Return [x, y] of the center of cell containing provided text 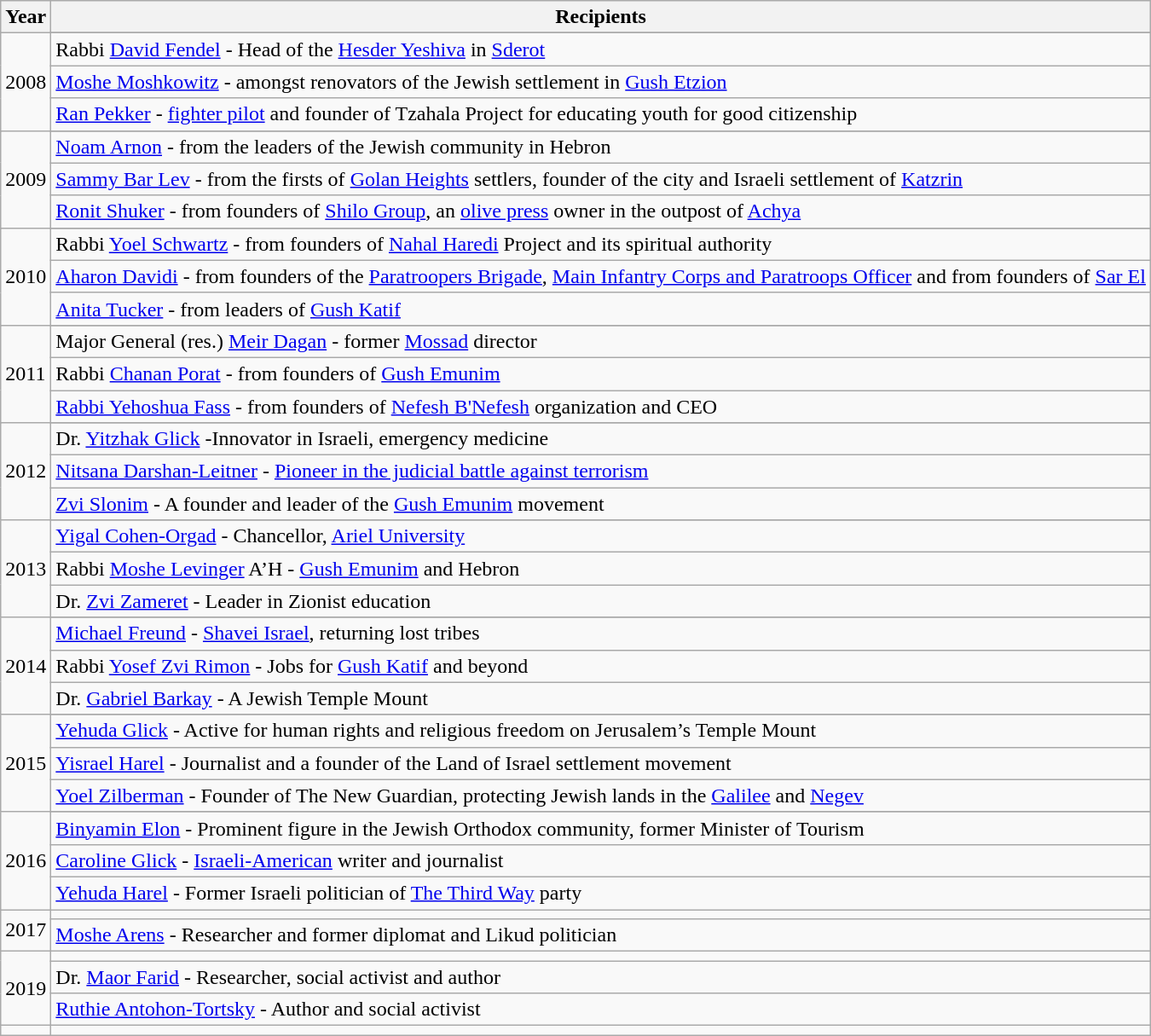
Dr. Maor Farid - Researcher, social activist and author [601, 977]
Ronit Shuker - from founders of Shilo Group, an olive press owner in the outpost of Achya [601, 211]
Aharon Davidi - from founders of the Paratroopers Brigade, Main Infantry Corps and Paratroops Officer and from founders of Sar El [601, 276]
Nitsana Darshan-Leitner - Pioneer in the judicial battle against terrorism [601, 472]
2010 [26, 276]
Moshe Moshkowitz - amongst renovators of the Jewish settlement in Gush Etzion [601, 82]
Noam Arnon - from the leaders of the Jewish community in Hebron [601, 147]
Michael Freund - Shavei Israel, returning lost tribes [601, 634]
Year [26, 17]
Ruthie Antohon-Tortsky - Author and social activist [601, 1010]
Yehuda Harel - Former Israeli politician of The Third Way party [601, 893]
Anita Tucker - from leaders of Gush Katif [601, 309]
Yisrael Harel - Journalist and a founder of the Land of Israel settlement movement [601, 763]
Yehuda Glick - Active for human rights and religious freedom on Jerusalem’s Temple Mount [601, 731]
Yoel Zilberman - Founder of The New Guardian, protecting Jewish lands in the Galilee and Negev [601, 796]
Zvi Slonim - A founder and leader of the Gush Emunim movement [601, 504]
2016 [26, 860]
Rabbi Yosef Zvi Rimon - Jobs for Gush Katif and beyond [601, 666]
2013 [26, 569]
2019 [26, 989]
Dr. Gabriel Barkay - A Jewish Temple Mount [601, 698]
2011 [26, 373]
2017 [26, 929]
Moshe Arens - Researcher and former diplomat and Likud politician [601, 935]
Rabbi Moshe Levinger A’H - Gush Emunim and Hebron [601, 569]
Rabbi Yehoshua Fass - from founders of Nefesh B'Nefesh organization and CEO [601, 407]
Sammy Bar Lev - from the firsts of Golan Heights settlers, founder of the city and Israeli settlement of Katzrin [601, 179]
Ran Pekker - fighter pilot and founder of Tzahala Project for educating youth for good citizenship [601, 114]
Recipients [601, 17]
Rabbi Chanan Porat - from founders of Gush Emunim [601, 373]
2014 [26, 666]
Major General (res.) Meir Dagan - former Mossad director [601, 341]
2012 [26, 472]
Dr. Yitzhak Glick -Innovator in Israeli, emergency medicine [601, 439]
2008 [26, 82]
Dr. Zvi Zameret - Leader in Zionist education [601, 601]
Caroline Glick - Israeli-American writer and journalist [601, 860]
Binyamin Elon - Prominent figure in the Jewish Orthodox community, former Minister of Tourism [601, 828]
2009 [26, 179]
Yigal Cohen-Orgad - Chancellor, Ariel University [601, 536]
Rabbi Yoel Schwartz - from founders of Nahal Haredi Project and its spiritual authority [601, 244]
Rabbi David Fendel - Head of the Hesder Yeshiva in Sderot [601, 49]
2015 [26, 763]
